For the text-containing cell, return its midpoint in (x, y) coordinate format. 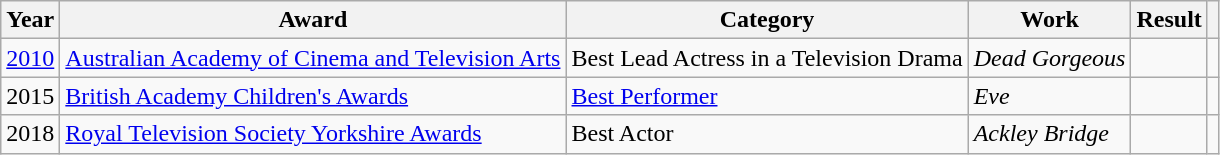
British Academy Children's Awards (313, 96)
Best Actor (767, 134)
Result (1169, 20)
Eve (1050, 96)
2018 (30, 134)
Royal Television Society Yorkshire Awards (313, 134)
Best Performer (767, 96)
Award (313, 20)
Year (30, 20)
Best Lead Actress in a Television Drama (767, 58)
2010 (30, 58)
Work (1050, 20)
Australian Academy of Cinema and Television Arts (313, 58)
Category (767, 20)
Dead Gorgeous (1050, 58)
2015 (30, 96)
Ackley Bridge (1050, 134)
